Detect which cell encompasses the target text, then output its (X, Y) center coordinate. 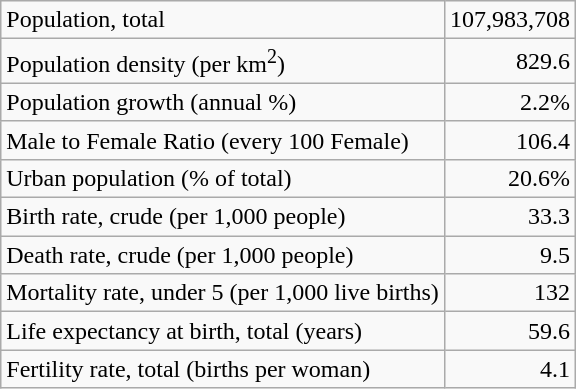
Population density (per km2) (223, 62)
20.6% (510, 178)
107,983,708 (510, 20)
2.2% (510, 102)
Death rate, crude (per 1,000 people) (223, 255)
9.5 (510, 255)
Urban population (% of total) (223, 178)
4.1 (510, 369)
106.4 (510, 140)
Population, total (223, 20)
Population growth (annual %) (223, 102)
829.6 (510, 62)
59.6 (510, 331)
33.3 (510, 217)
Male to Female Ratio (every 100 Female) (223, 140)
132 (510, 293)
Mortality rate, under 5 (per 1,000 live births) (223, 293)
Birth rate, crude (per 1,000 people) (223, 217)
Fertility rate, total (births per woman) (223, 369)
Life expectancy at birth, total (years) (223, 331)
